Identify which cell holds the provided text, then report its [X, Y] central coordinate. 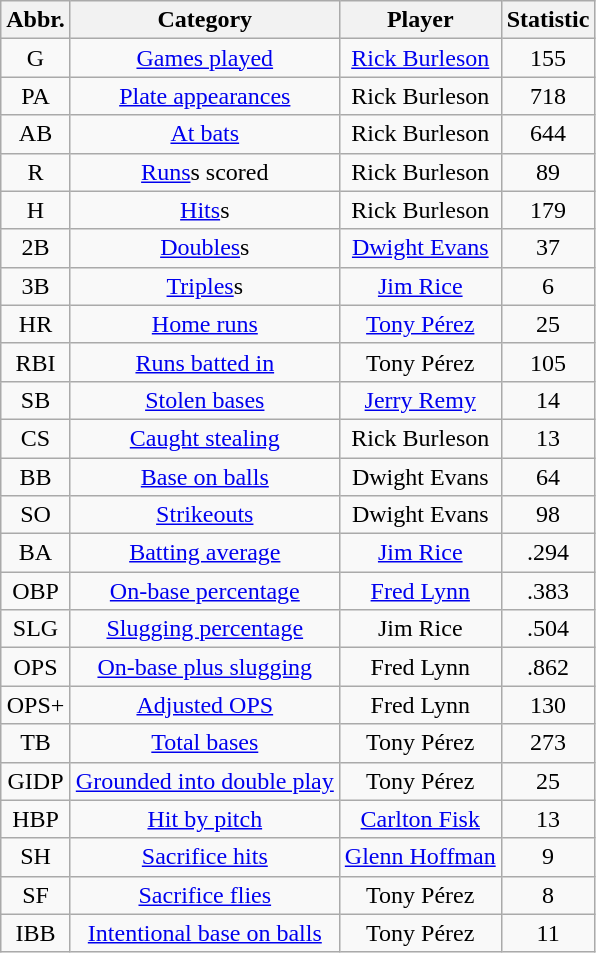
Player [420, 20]
.383 [548, 591]
SO [36, 515]
CS [36, 438]
Home runs [204, 324]
9 [548, 857]
Sacrifice hits [204, 857]
HBP [36, 819]
H [36, 210]
14 [548, 400]
89 [548, 172]
Glenn Hoffman [420, 857]
R [36, 172]
TB [36, 743]
2B [36, 248]
644 [548, 134]
.504 [548, 629]
Hitss [204, 210]
Batting average [204, 553]
Statistic [548, 20]
.862 [548, 667]
Plate appearances [204, 96]
Grounded into double play [204, 781]
64 [548, 477]
On-base plus slugging [204, 667]
PA [36, 96]
RBI [36, 362]
IBB [36, 933]
Intentional base on balls [204, 933]
Jerry Remy [420, 400]
Total bases [204, 743]
8 [548, 895]
Games played [204, 58]
AB [36, 134]
Hit by pitch [204, 819]
OPS [36, 667]
G [36, 58]
HR [36, 324]
718 [548, 96]
SF [36, 895]
GIDP [36, 781]
OPS+ [36, 705]
155 [548, 58]
273 [548, 743]
Stolen bases [204, 400]
3B [36, 286]
Carlton Fisk [420, 819]
105 [548, 362]
6 [548, 286]
Caught stealing [204, 438]
98 [548, 515]
OBP [36, 591]
Strikeouts [204, 515]
At bats [204, 134]
BB [36, 477]
37 [548, 248]
Category [204, 20]
SH [36, 857]
SB [36, 400]
179 [548, 210]
Base on balls [204, 477]
On-base percentage [204, 591]
Sacrifice flies [204, 895]
SLG [36, 629]
Runs batted in [204, 362]
Tripless [204, 286]
BA [36, 553]
.294 [548, 553]
Slugging percentage [204, 629]
130 [548, 705]
11 [548, 933]
Doubless [204, 248]
Abbr. [36, 20]
Adjusted OPS [204, 705]
Runss scored [204, 172]
